For the text-containing cell, return its midpoint in [x, y] coordinate format. 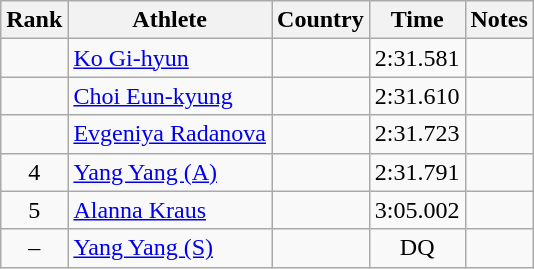
Ko Gi-hyun [170, 58]
Time [417, 20]
2:31.791 [417, 172]
Choi Eun-kyung [170, 96]
3:05.002 [417, 210]
– [34, 248]
2:31.581 [417, 58]
Country [321, 20]
Yang Yang (S) [170, 248]
2:31.723 [417, 134]
2:31.610 [417, 96]
Athlete [170, 20]
DQ [417, 248]
Alanna Kraus [170, 210]
Evgeniya Radanova [170, 134]
Yang Yang (A) [170, 172]
5 [34, 210]
Notes [499, 20]
4 [34, 172]
Rank [34, 20]
